From the cell containing the given text, extract its center point as (x, y) coordinate. 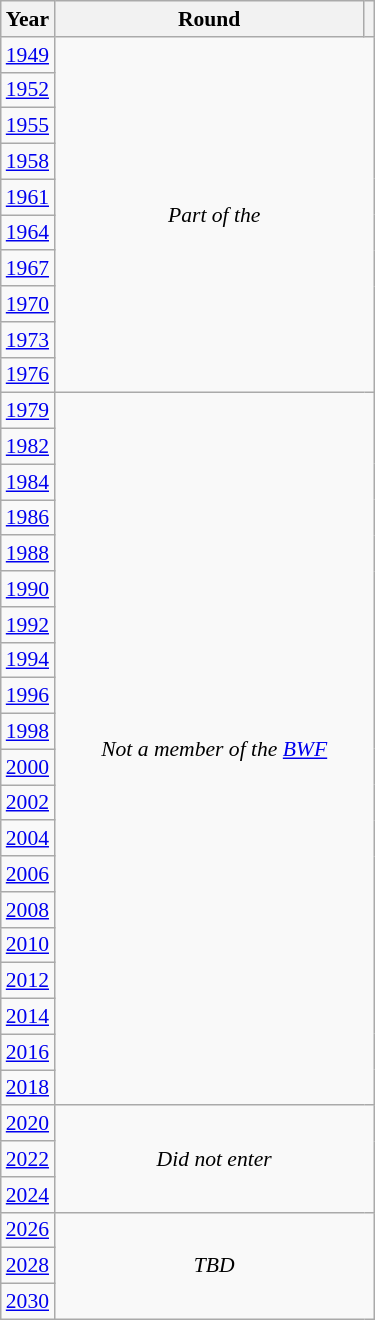
2024 (28, 1195)
1984 (28, 482)
2026 (28, 1230)
Did not enter (214, 1160)
2014 (28, 1017)
1996 (28, 696)
2018 (28, 1088)
1986 (28, 518)
1952 (28, 90)
1979 (28, 411)
1976 (28, 375)
Not a member of the BWF (214, 749)
1958 (28, 162)
1992 (28, 625)
2008 (28, 910)
2000 (28, 767)
TBD (214, 1266)
2004 (28, 839)
Part of the (214, 215)
1998 (28, 732)
Round (209, 19)
1949 (28, 55)
1967 (28, 269)
Year (28, 19)
1994 (28, 660)
2020 (28, 1124)
2010 (28, 945)
1961 (28, 197)
1982 (28, 447)
1990 (28, 589)
1973 (28, 340)
1988 (28, 554)
2006 (28, 874)
2012 (28, 981)
2022 (28, 1159)
1955 (28, 126)
2016 (28, 1052)
2002 (28, 803)
1970 (28, 304)
1964 (28, 233)
2030 (28, 1302)
2028 (28, 1266)
